Return (X, Y) of the center of cell containing provided text 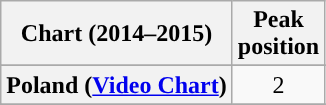
Poland (Video Chart) (117, 85)
Peakposition (278, 34)
Chart (2014–2015) (117, 34)
2 (278, 85)
